Return [x, y] of the center of cell containing provided text 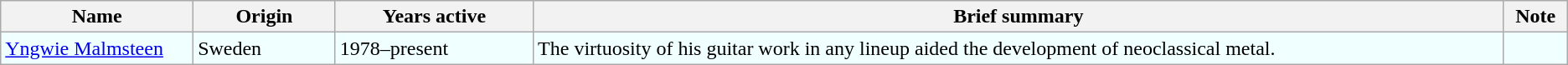
The virtuosity of his guitar work in any lineup aided the development of neoclassical metal. [1019, 48]
Brief summary [1019, 17]
Origin [265, 17]
Sweden [265, 48]
Years active [434, 17]
Yngwie Malmsteen [97, 48]
1978–present [434, 48]
Name [97, 17]
Note [1535, 17]
